From the cell containing the given text, extract its center point as (x, y) coordinate. 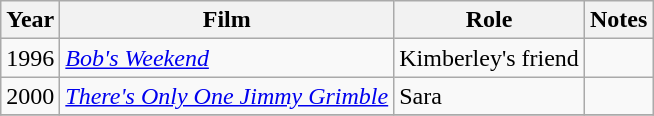
1996 (30, 58)
Film (227, 20)
Bob's Weekend (227, 58)
Notes (618, 20)
There's Only One Jimmy Grimble (227, 96)
Year (30, 20)
Kimberley's friend (490, 58)
Role (490, 20)
Sara (490, 96)
2000 (30, 96)
